Provide the (x, y) coordinate of the cell's center where the given text is located.  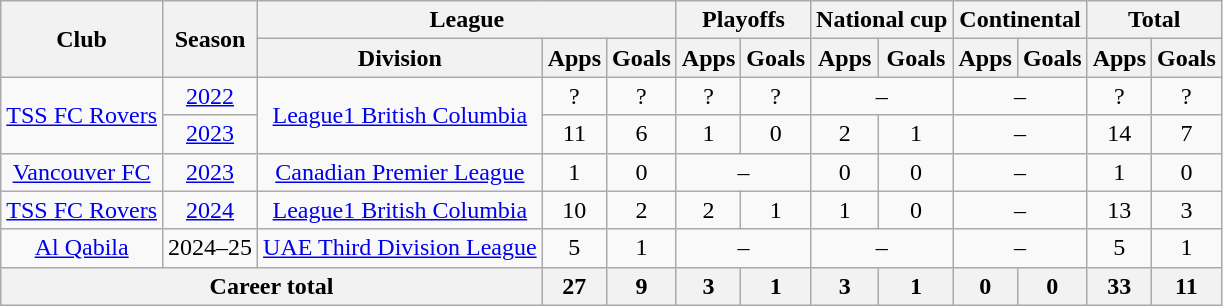
27 (574, 286)
Continental (1020, 20)
UAE Third Division League (400, 248)
Season (210, 39)
6 (642, 134)
Division (400, 58)
Career total (272, 286)
Total (1154, 20)
9 (642, 286)
Canadian Premier League (400, 172)
10 (574, 210)
33 (1119, 286)
2024 (210, 210)
National cup (882, 20)
Al Qabila (82, 248)
13 (1119, 210)
14 (1119, 134)
Club (82, 39)
2024–25 (210, 248)
League (468, 20)
2022 (210, 96)
Playoffs (743, 20)
7 (1187, 134)
Vancouver FC (82, 172)
